Capture the cell that displays the provided text and extract its [X, Y] central coordinate. 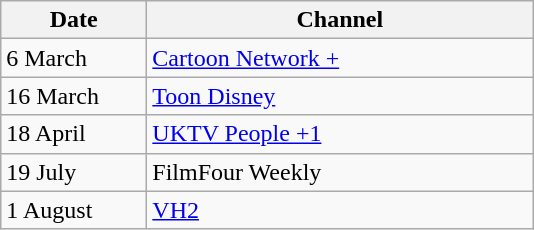
Toon Disney [340, 96]
Channel [340, 20]
18 April [74, 134]
UKTV People +1 [340, 134]
Date [74, 20]
Cartoon Network + [340, 58]
VH2 [340, 210]
6 March [74, 58]
19 July [74, 172]
1 August [74, 210]
FilmFour Weekly [340, 172]
16 March [74, 96]
